Determine the [x, y] coordinate at the center of the cell enclosing the given text.  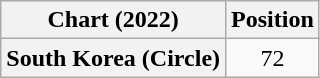
Chart (2022) [114, 20]
Position [273, 20]
South Korea (Circle) [114, 58]
72 [273, 58]
